Identify which cell holds the provided text, then report its [X, Y] central coordinate. 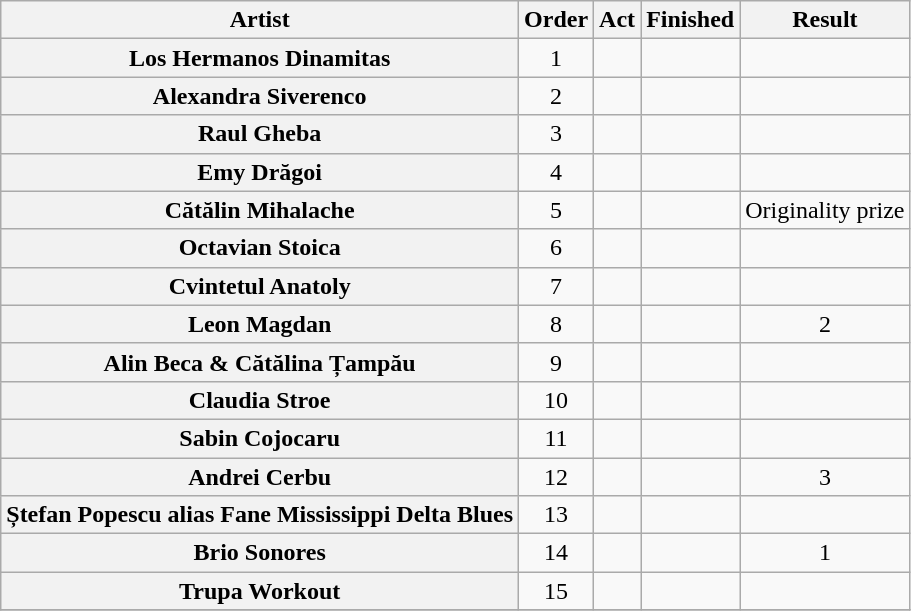
Result [825, 20]
Originality prize [825, 210]
9 [556, 362]
Brio Sonores [260, 553]
Artist [260, 20]
10 [556, 400]
Claudia Stroe [260, 400]
Finished [690, 20]
Act [618, 20]
14 [556, 553]
12 [556, 477]
Octavian Stoica [260, 248]
Leon Magdan [260, 324]
8 [556, 324]
Sabin Cojocaru [260, 438]
13 [556, 515]
Order [556, 20]
4 [556, 172]
11 [556, 438]
Trupa Workout [260, 591]
7 [556, 286]
5 [556, 210]
Emy Drăgoi [260, 172]
Alexandra Siverenco [260, 96]
Cvintetul Anatoly [260, 286]
Raul Gheba [260, 134]
Cătălin Mihalache [260, 210]
6 [556, 248]
15 [556, 591]
Los Hermanos Dinamitas [260, 58]
Ștefan Popescu alias Fane Mississippi Delta Blues [260, 515]
Andrei Cerbu [260, 477]
Alin Beca & Cătălina Țampău [260, 362]
